Provide the (x, y) coordinate of the cell's center where the given text is located.  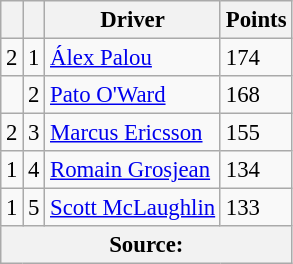
Driver (133, 20)
Points (256, 20)
155 (256, 133)
Álex Palou (133, 58)
Romain Grosjean (133, 170)
4 (34, 170)
Marcus Ericsson (133, 133)
168 (256, 95)
5 (34, 208)
Source: (146, 245)
Pato O'Ward (133, 95)
174 (256, 58)
Scott McLaughlin (133, 208)
134 (256, 170)
133 (256, 208)
3 (34, 133)
